Determine the (X, Y) coordinate at the center of the cell enclosing the given text.  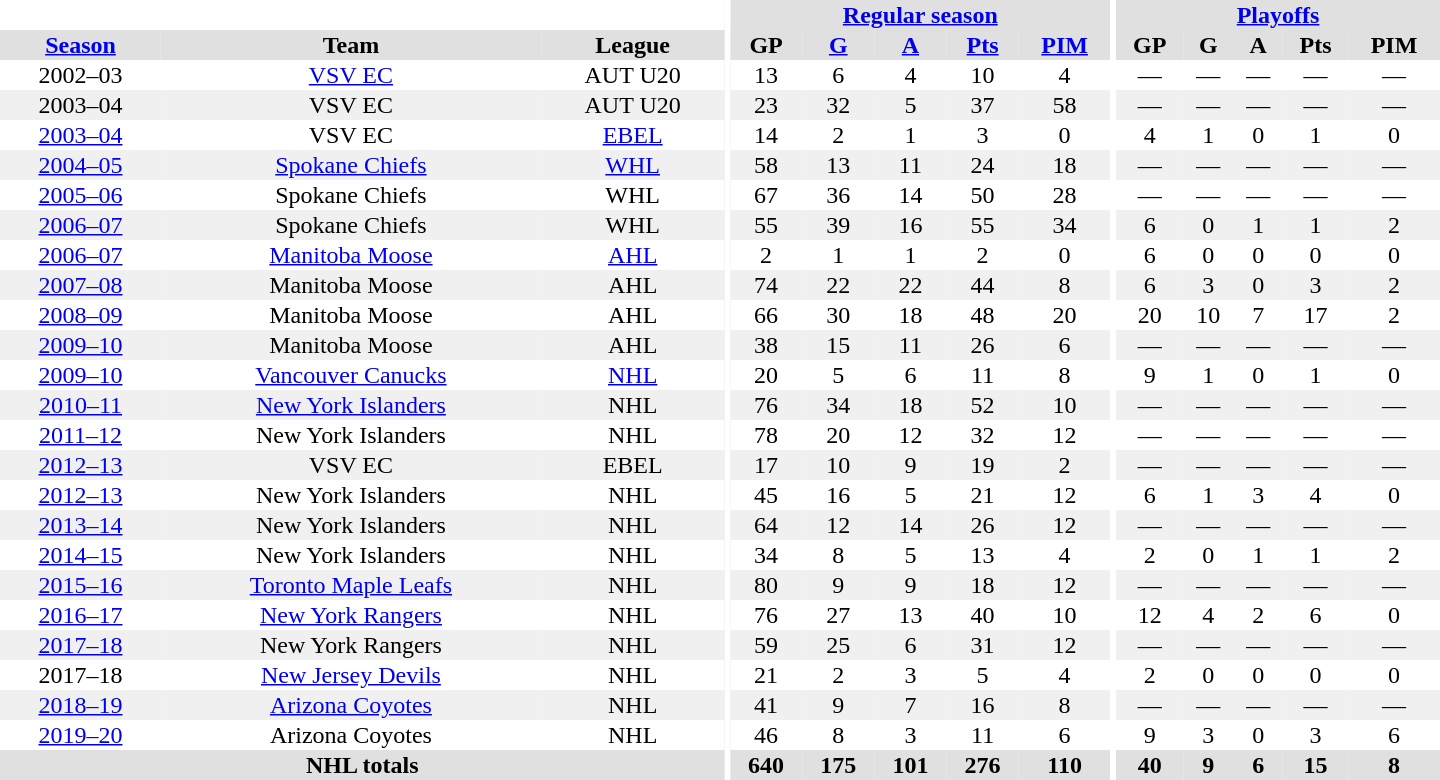
25 (838, 645)
2019–20 (80, 735)
Team (351, 45)
36 (838, 195)
28 (1065, 195)
2013–14 (80, 525)
2004–05 (80, 165)
74 (766, 285)
31 (982, 645)
44 (982, 285)
2010–11 (80, 405)
27 (838, 615)
2002–03 (80, 75)
46 (766, 735)
59 (766, 645)
New Jersey Devils (351, 675)
19 (982, 465)
78 (766, 435)
2011–12 (80, 435)
101 (910, 765)
NHL totals (362, 765)
2015–16 (80, 585)
110 (1065, 765)
2005–06 (80, 195)
Playoffs (1278, 15)
52 (982, 405)
League (633, 45)
2018–19 (80, 705)
Vancouver Canucks (351, 375)
24 (982, 165)
2016–17 (80, 615)
640 (766, 765)
50 (982, 195)
45 (766, 495)
30 (838, 315)
37 (982, 105)
39 (838, 225)
175 (838, 765)
2014–15 (80, 555)
Toronto Maple Leafs (351, 585)
2008–09 (80, 315)
64 (766, 525)
38 (766, 345)
67 (766, 195)
48 (982, 315)
Regular season (920, 15)
2007–08 (80, 285)
66 (766, 315)
23 (766, 105)
41 (766, 705)
276 (982, 765)
Season (80, 45)
80 (766, 585)
